Return the [X, Y] coordinate for the center point of the cell that contains the specified text.  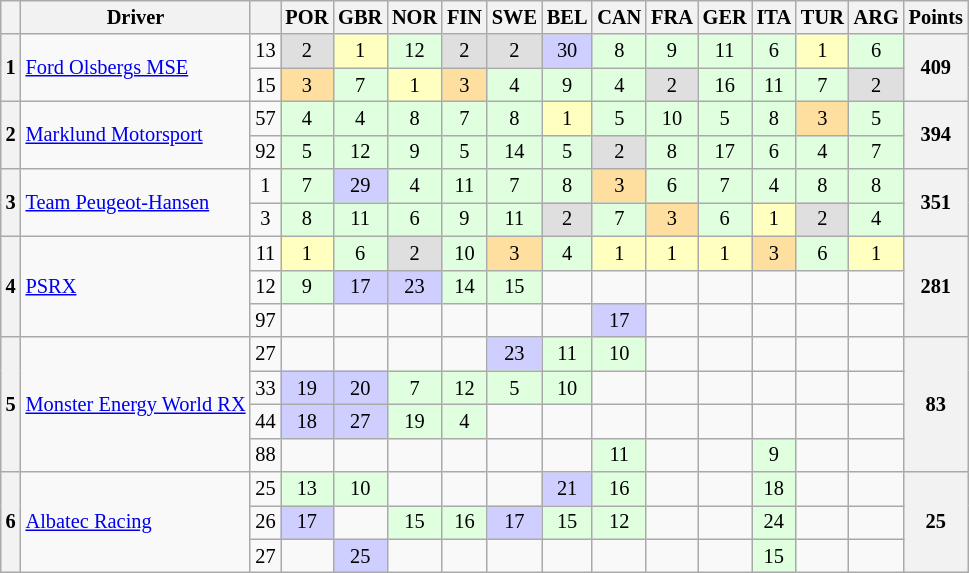
Marklund Motorsport [136, 134]
PSRX [136, 286]
26 [265, 522]
97 [265, 320]
24 [774, 522]
30 [567, 51]
SWE [514, 17]
GBR [360, 17]
POR [306, 17]
33 [265, 388]
20 [360, 388]
394 [936, 134]
Monster Energy World RX [136, 404]
281 [936, 286]
92 [265, 152]
409 [936, 68]
NOR [414, 17]
BEL [567, 17]
21 [567, 489]
TUR [822, 17]
29 [360, 186]
57 [265, 118]
FIN [464, 17]
83 [936, 404]
Driver [136, 17]
Team Peugeot-Hansen [136, 202]
ARG [876, 17]
Albatec Racing [136, 522]
Points [936, 17]
FRA [672, 17]
GER [725, 17]
Ford Olsbergs MSE [136, 68]
351 [936, 202]
44 [265, 421]
CAN [619, 17]
88 [265, 455]
ITA [774, 17]
